Search for the cell housing the specified text and yield its (x, y) center coordinate. 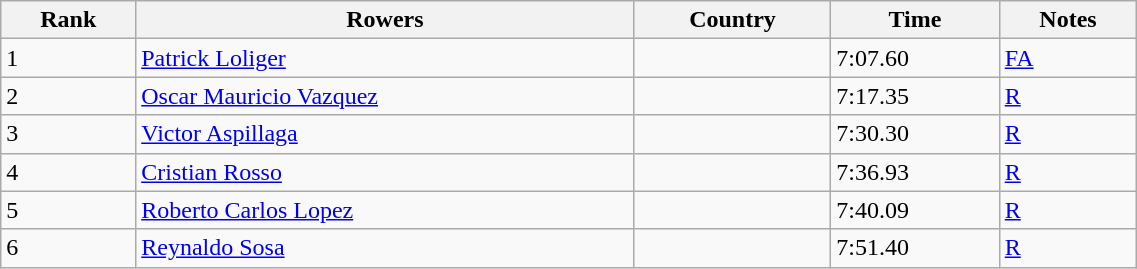
Notes (1068, 20)
6 (68, 248)
Cristian Rosso (386, 172)
7:36.93 (915, 172)
1 (68, 58)
Reynaldo Sosa (386, 248)
Oscar Mauricio Vazquez (386, 96)
2 (68, 96)
Time (915, 20)
Country (732, 20)
7:40.09 (915, 210)
Patrick Loliger (386, 58)
3 (68, 134)
Roberto Carlos Lopez (386, 210)
Rowers (386, 20)
7:17.35 (915, 96)
7:07.60 (915, 58)
4 (68, 172)
5 (68, 210)
FA (1068, 58)
Rank (68, 20)
Victor Aspillaga (386, 134)
7:51.40 (915, 248)
7:30.30 (915, 134)
